Capture the cell that displays the provided text and extract its (x, y) central coordinate. 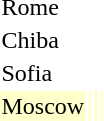
Moscow (43, 106)
Sofia (43, 73)
Chiba (43, 40)
